Return (X, Y) of the center of cell containing provided text 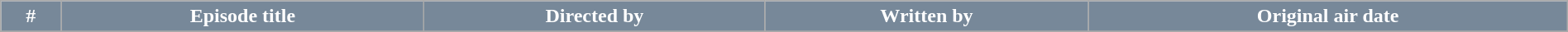
Written by (926, 16)
# (31, 16)
Original air date (1328, 16)
Directed by (595, 16)
Episode title (243, 16)
